Provide the [X, Y] coordinate of the cell's center where the given text is located.  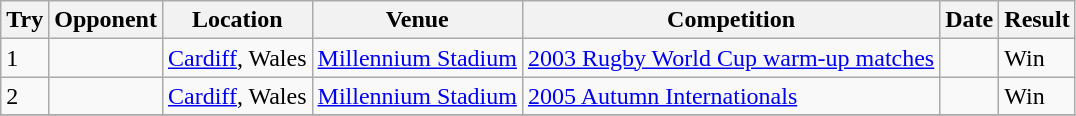
2 [25, 96]
Result [1037, 20]
2003 Rugby World Cup warm-up matches [730, 58]
2005 Autumn Internationals [730, 96]
Competition [730, 20]
Venue [417, 20]
Opponent [106, 20]
Date [970, 20]
1 [25, 58]
Location [237, 20]
Try [25, 20]
